Extract the (X, Y) coordinate from the center of the cell holding the provided text.  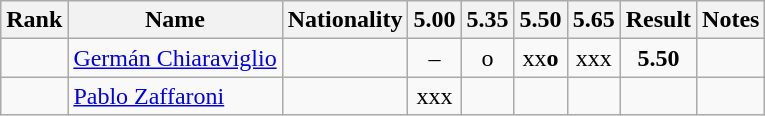
Name (175, 20)
Nationality (345, 20)
o (488, 58)
xxo (540, 58)
Notes (731, 20)
Germán Chiaraviglio (175, 58)
Rank (34, 20)
– (434, 58)
5.00 (434, 20)
Pablo Zaffaroni (175, 96)
5.35 (488, 20)
5.65 (594, 20)
Result (658, 20)
